Output the [x, y] coordinate of the center of the cell containing the given text.  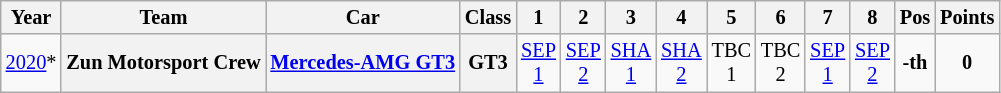
6 [780, 17]
-th [915, 63]
TBC1 [732, 63]
4 [681, 17]
Car [363, 17]
Zun Motorsport Crew [163, 63]
3 [631, 17]
TBC2 [780, 63]
Mercedes-AMG GT3 [363, 63]
SHA1 [631, 63]
5 [732, 17]
0 [967, 63]
1 [538, 17]
SHA2 [681, 63]
Year [32, 17]
2 [584, 17]
7 [828, 17]
Class [488, 17]
Team [163, 17]
GT3 [488, 63]
8 [872, 17]
2020* [32, 63]
Points [967, 17]
Pos [915, 17]
